From the cell containing the given text, extract its center point as (X, Y) coordinate. 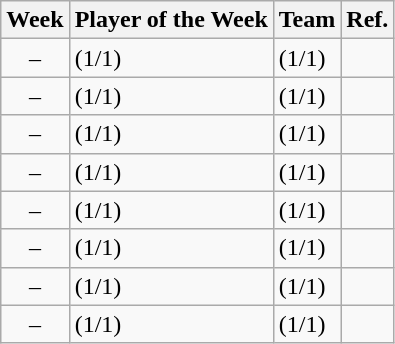
Team (307, 20)
Ref. (368, 20)
Week (35, 20)
Player of the Week (171, 20)
